Return (X, Y) of the center of cell containing provided text 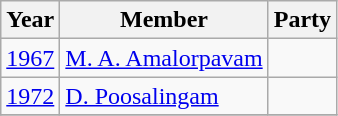
M. A. Amalorpavam (164, 58)
Member (164, 20)
Year (30, 20)
1972 (30, 96)
D. Poosalingam (164, 96)
Party (302, 20)
1967 (30, 58)
